Locate the cell with the specified text and output its [X, Y] center coordinate. 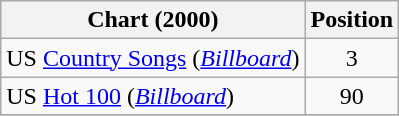
3 [352, 58]
Position [352, 20]
US Hot 100 (Billboard) [153, 96]
Chart (2000) [153, 20]
US Country Songs (Billboard) [153, 58]
90 [352, 96]
